Scan for the cell matching the given text and deliver its [X, Y] coordinate at center. 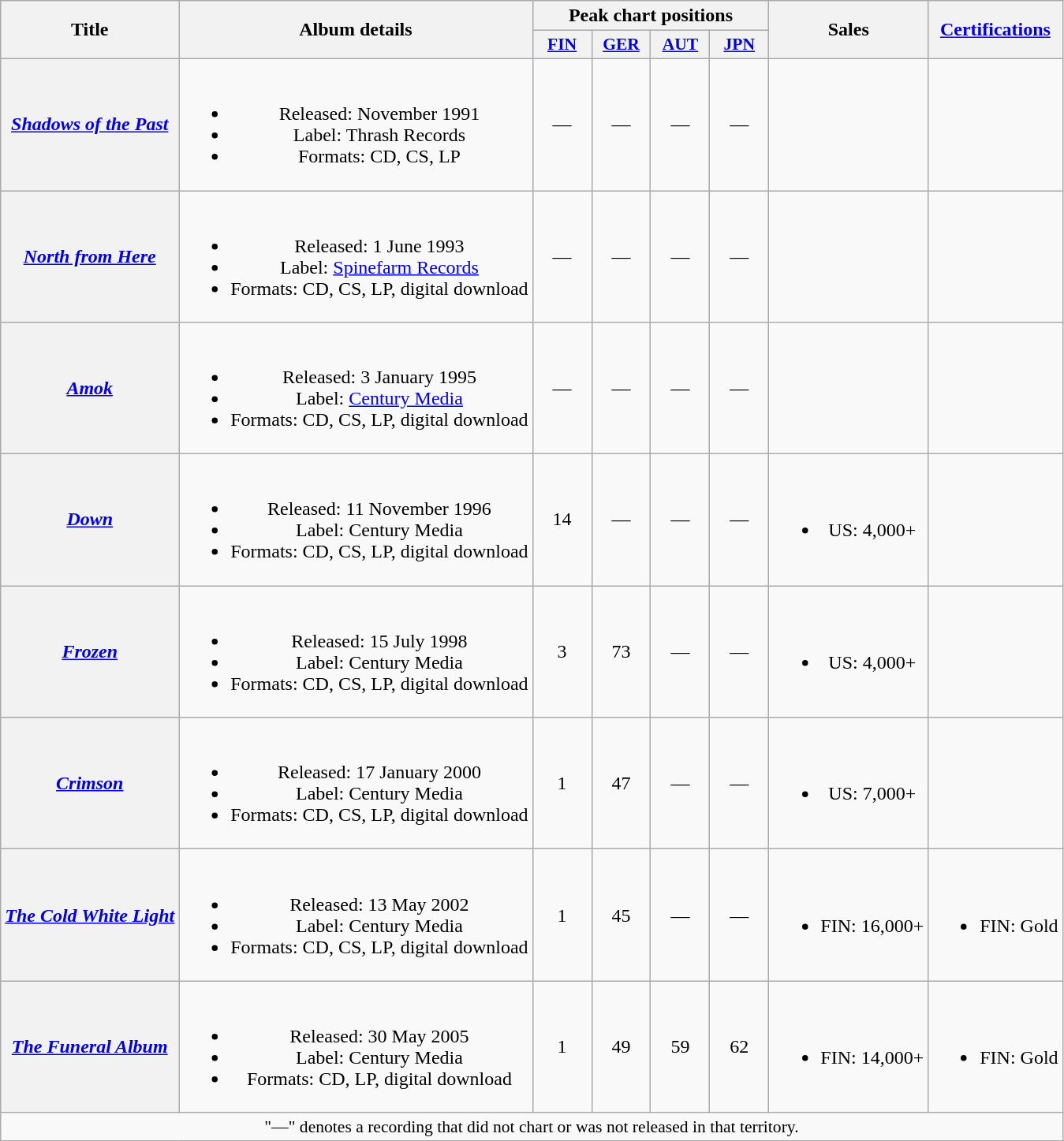
Down [90, 520]
US: 7,000+ [849, 784]
FIN: 16,000+ [849, 915]
The Cold White Light [90, 915]
Released: 11 November 1996Label: Century MediaFormats: CD, CS, LP, digital download [356, 520]
59 [680, 1047]
45 [622, 915]
Amok [90, 388]
Peak chart positions [651, 16]
Released: 30 May 2005Label: Century MediaFormats: CD, LP, digital download [356, 1047]
Released: 17 January 2000Label: Century MediaFormats: CD, CS, LP, digital download [356, 784]
The Funeral Album [90, 1047]
Released: 15 July 1998Label: Century MediaFormats: CD, CS, LP, digital download [356, 651]
3 [562, 651]
Sales [849, 30]
Title [90, 30]
Released: 3 January 1995Label: Century MediaFormats: CD, CS, LP, digital download [356, 388]
49 [622, 1047]
North from Here [90, 257]
FIN: 14,000+ [849, 1047]
Frozen [90, 651]
73 [622, 651]
JPN [740, 45]
FIN [562, 45]
Crimson [90, 784]
"—" denotes a recording that did not chart or was not released in that territory. [532, 1127]
Certifications [995, 30]
Album details [356, 30]
AUT [680, 45]
Released: 1 June 1993Label: Spinefarm RecordsFormats: CD, CS, LP, digital download [356, 257]
GER [622, 45]
14 [562, 520]
Released: November 1991Label: Thrash RecordsFormats: CD, CS, LP [356, 125]
47 [622, 784]
Shadows of the Past [90, 125]
Released: 13 May 2002Label: Century MediaFormats: CD, CS, LP, digital download [356, 915]
62 [740, 1047]
